From the cell containing the given text, extract its center point as [x, y] coordinate. 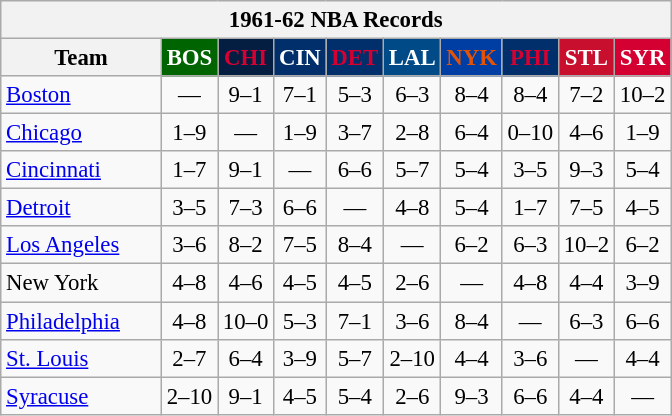
Syracuse [82, 396]
2–7 [189, 358]
Philadelphia [82, 321]
BOS [189, 58]
Detroit [82, 208]
PHI [530, 58]
LAL [412, 58]
0–10 [530, 133]
10–0 [246, 321]
7–3 [246, 208]
8–2 [246, 245]
Cincinnati [82, 170]
SYR [642, 58]
1961-62 NBA Records [336, 20]
CIN [300, 58]
Chicago [82, 133]
Los Angeles [82, 245]
Boston [82, 95]
CHI [246, 58]
NYK [472, 58]
DET [354, 58]
Team [82, 58]
STL [586, 58]
7–2 [586, 95]
3–7 [354, 133]
New York [82, 283]
2–8 [412, 133]
St. Louis [82, 358]
